Capture the cell that displays the provided text and extract its (x, y) central coordinate. 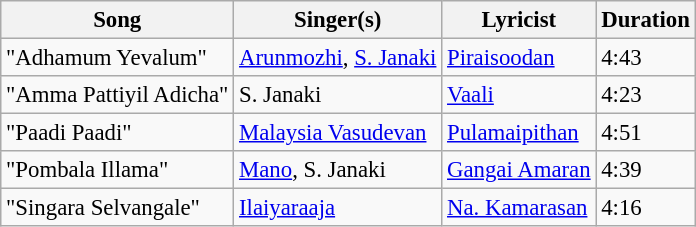
4:51 (646, 133)
Ilaiyaraaja (338, 208)
Malaysia Vasudevan (338, 133)
S. Janaki (338, 95)
4:16 (646, 208)
"Amma Pattiyil Adicha" (118, 95)
Song (118, 20)
Lyricist (519, 20)
Pulamaipithan (519, 133)
"Singara Selvangale" (118, 208)
4:39 (646, 170)
Singer(s) (338, 20)
Gangai Amaran (519, 170)
Vaali (519, 95)
4:23 (646, 95)
Piraisoodan (519, 58)
Mano, S. Janaki (338, 170)
"Paadi Paadi" (118, 133)
4:43 (646, 58)
Na. Kamarasan (519, 208)
"Adhamum Yevalum" (118, 58)
Arunmozhi, S. Janaki (338, 58)
"Pombala Illama" (118, 170)
Duration (646, 20)
